Output the [x, y] coordinate of the center of the cell containing the given text.  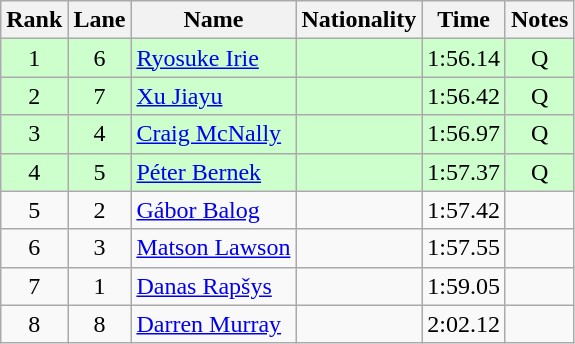
1:56.97 [464, 134]
1:56.42 [464, 96]
Rank [34, 20]
Name [214, 20]
Xu Jiayu [214, 96]
1:57.42 [464, 210]
Danas Rapšys [214, 286]
Ryosuke Irie [214, 58]
Time [464, 20]
2:02.12 [464, 324]
1:57.37 [464, 172]
Matson Lawson [214, 248]
1:56.14 [464, 58]
Notes [539, 20]
1:59.05 [464, 286]
Darren Murray [214, 324]
Lane [100, 20]
Péter Bernek [214, 172]
Craig McNally [214, 134]
1:57.55 [464, 248]
Nationality [359, 20]
Gábor Balog [214, 210]
